Determine the (x, y) coordinate at the center of the cell enclosing the given text.  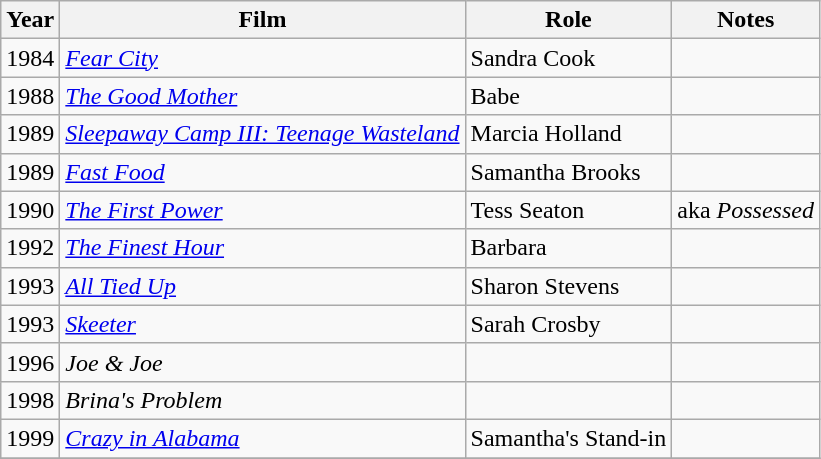
Samantha's Stand-in (568, 438)
Notes (746, 20)
Year (30, 20)
Sleepaway Camp III: Teenage Wasteland (262, 134)
Skeeter (262, 324)
Tess Seaton (568, 210)
Joe & Joe (262, 362)
1992 (30, 248)
1996 (30, 362)
Sarah Crosby (568, 324)
The First Power (262, 210)
Crazy in Alabama (262, 438)
1998 (30, 400)
1988 (30, 96)
Babe (568, 96)
Sandra Cook (568, 58)
Fear City (262, 58)
Samantha Brooks (568, 172)
Role (568, 20)
1984 (30, 58)
Brina's Problem (262, 400)
The Good Mother (262, 96)
Sharon Stevens (568, 286)
The Finest Hour (262, 248)
Film (262, 20)
Barbara (568, 248)
1990 (30, 210)
1999 (30, 438)
Marcia Holland (568, 134)
All Tied Up (262, 286)
Fast Food (262, 172)
aka Possessed (746, 210)
